Return (x, y) of the center of cell containing provided text 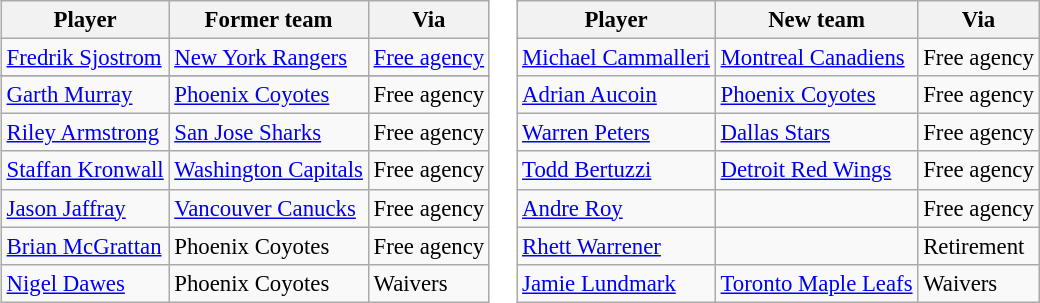
Nigel Dawes (85, 283)
Jason Jaffray (85, 208)
Garth Murray (85, 95)
Andre Roy (616, 208)
Staffan Kronwall (85, 170)
Jamie Lundmark (616, 283)
Vancouver Canucks (268, 208)
Todd Bertuzzi (616, 170)
Detroit Red Wings (816, 170)
San Jose Sharks (268, 133)
Retirement (978, 246)
Fredrik Sjostrom (85, 58)
Toronto Maple Leafs (816, 283)
Adrian Aucoin (616, 95)
Rhett Warrener (616, 246)
Riley Armstrong (85, 133)
New York Rangers (268, 58)
Brian McGrattan (85, 246)
Michael Cammalleri (616, 58)
Montreal Canadiens (816, 58)
Washington Capitals (268, 170)
Former team (268, 20)
Dallas Stars (816, 133)
Warren Peters (616, 133)
New team (816, 20)
